From the cell containing the given text, extract its center point as (X, Y) coordinate. 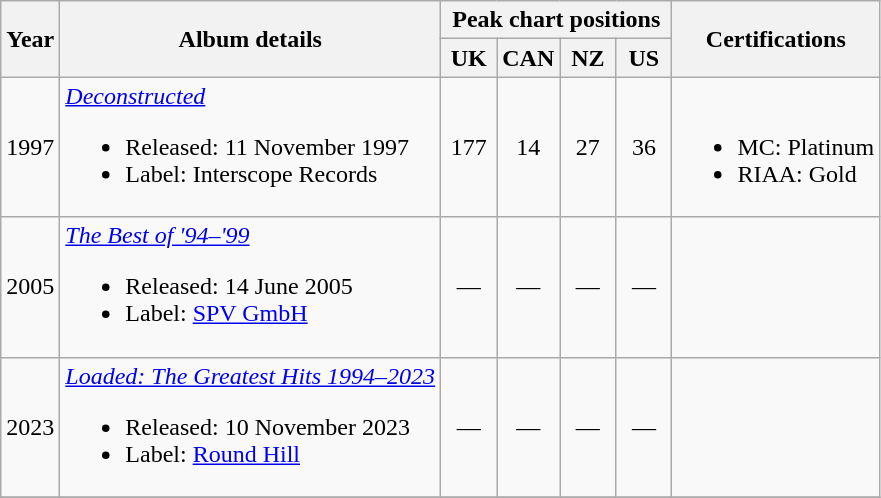
The Best of '94–'99Released: 14 June 2005Label: SPV GmbH (250, 287)
2023 (30, 427)
CAN (528, 58)
US (644, 58)
14 (528, 147)
NZ (588, 58)
36 (644, 147)
2005 (30, 287)
MC: PlatinumRIAA: Gold (776, 147)
Peak chart positions (556, 20)
DeconstructedReleased: 11 November 1997Label: Interscope Records (250, 147)
Certifications (776, 39)
UK (469, 58)
27 (588, 147)
Loaded: The Greatest Hits 1994–2023Released: 10 November 2023Label: Round Hill (250, 427)
Album details (250, 39)
1997 (30, 147)
Year (30, 39)
177 (469, 147)
